Detect which cell encompasses the target text, then output its [X, Y] center coordinate. 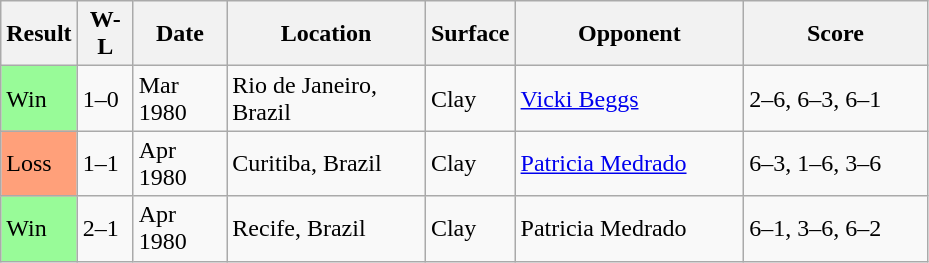
2–6, 6–3, 6–1 [836, 98]
Rio de Janeiro, Brazil [326, 98]
Mar 1980 [180, 98]
W-L [105, 34]
Vicki Beggs [630, 98]
Loss [39, 164]
2–1 [105, 228]
Recife, Brazil [326, 228]
Surface [470, 34]
6–3, 1–6, 3–6 [836, 164]
Date [180, 34]
1–0 [105, 98]
Opponent [630, 34]
1–1 [105, 164]
Location [326, 34]
Score [836, 34]
Result [39, 34]
6–1, 3–6, 6–2 [836, 228]
Curitiba, Brazil [326, 164]
